Output the (x, y) coordinate of the center of the cell containing the given text.  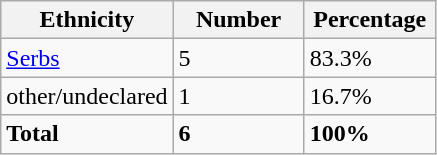
other/undeclared (87, 96)
Ethnicity (87, 20)
Total (87, 134)
6 (238, 134)
83.3% (370, 58)
100% (370, 134)
Percentage (370, 20)
16.7% (370, 96)
Number (238, 20)
5 (238, 58)
1 (238, 96)
Serbs (87, 58)
